Locate the cell with the specified text and output its [X, Y] center coordinate. 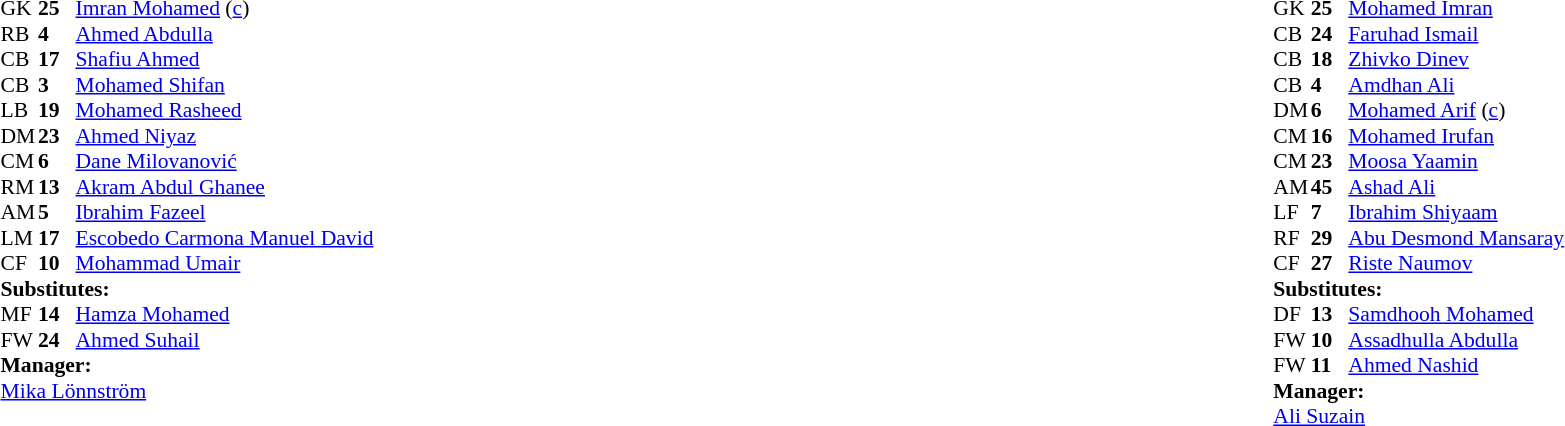
DF [1292, 315]
27 [1330, 263]
Moosa Yaamin [1456, 161]
Mohamed Shifan [225, 85]
Assadhulla Abdulla [1456, 340]
RF [1292, 238]
29 [1330, 238]
Hamza Mohamed [225, 315]
Mika Lönnström [186, 391]
Riste Naumov [1456, 263]
5 [57, 213]
11 [1330, 365]
19 [57, 111]
14 [57, 315]
Akram Abdul Ghanee [225, 187]
Dane Milovanović [225, 161]
Ashad Ali [1456, 187]
Amdhan Ali [1456, 85]
Mohammad Umair [225, 263]
16 [1330, 136]
Samdhooh Mohamed [1456, 315]
RM [19, 187]
Ahmed Nashid [1456, 365]
RB [19, 34]
Mohamed Arif (c) [1456, 111]
Ibrahim Shiyaam [1456, 213]
7 [1330, 213]
18 [1330, 59]
Shafiu Ahmed [225, 59]
Ahmed Suhail [225, 340]
Escobedo Carmona Manuel David [225, 238]
45 [1330, 187]
LF [1292, 213]
Ibrahim Fazeel [225, 213]
Faruhad Ismail [1456, 34]
Abu Desmond Mansaray [1456, 238]
3 [57, 85]
LB [19, 111]
Mohamed Rasheed [225, 111]
Zhivko Dinev [1456, 59]
Ahmed Abdulla [225, 34]
LM [19, 238]
Mohamed Irufan [1456, 136]
MF [19, 315]
Ahmed Niyaz [225, 136]
